Detect which cell encompasses the target text, then output its [x, y] center coordinate. 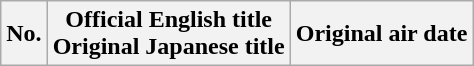
Original air date [382, 34]
No. [24, 34]
Official English title Original Japanese title [168, 34]
